From the cell containing the given text, extract its center point as [x, y] coordinate. 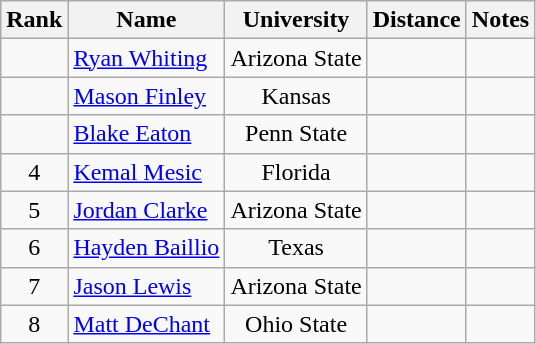
Penn State [296, 134]
Kansas [296, 96]
6 [34, 248]
5 [34, 210]
Blake Eaton [146, 134]
University [296, 20]
4 [34, 172]
Distance [416, 20]
Notes [500, 20]
7 [34, 286]
Matt DeChant [146, 324]
Kemal Mesic [146, 172]
Name [146, 20]
Rank [34, 20]
Jordan Clarke [146, 210]
8 [34, 324]
Mason Finley [146, 96]
Florida [296, 172]
Jason Lewis [146, 286]
Ryan Whiting [146, 58]
Ohio State [296, 324]
Texas [296, 248]
Hayden Baillio [146, 248]
